From the cell containing the given text, extract its center point as [x, y] coordinate. 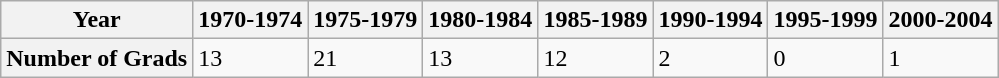
2000-2004 [940, 20]
Number of Grads [97, 58]
Year [97, 20]
1970-1974 [250, 20]
1975-1979 [366, 20]
1980-1984 [480, 20]
1 [940, 58]
1990-1994 [710, 20]
0 [826, 58]
1995-1999 [826, 20]
1985-1989 [596, 20]
12 [596, 58]
21 [366, 58]
2 [710, 58]
